From the cell containing the given text, extract its center point as [X, Y] coordinate. 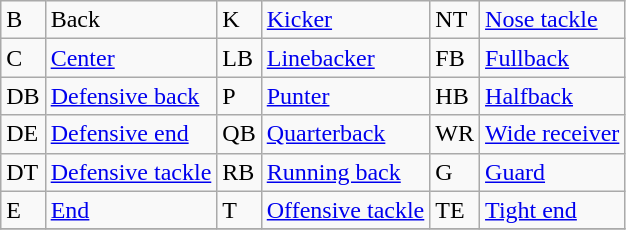
Back [131, 20]
E [23, 210]
Quarterback [346, 134]
End [131, 210]
Tight end [552, 210]
WR [455, 134]
Kicker [346, 20]
Center [131, 58]
LB [239, 58]
G [455, 172]
DT [23, 172]
Nose tackle [552, 20]
T [239, 210]
Wide receiver [552, 134]
TE [455, 210]
Defensive end [131, 134]
Defensive tackle [131, 172]
FB [455, 58]
P [239, 96]
QB [239, 134]
Halfback [552, 96]
K [239, 20]
DB [23, 96]
B [23, 20]
Linebacker [346, 58]
HB [455, 96]
Fullback [552, 58]
Punter [346, 96]
NT [455, 20]
Defensive back [131, 96]
Running back [346, 172]
DE [23, 134]
C [23, 58]
Offensive tackle [346, 210]
RB [239, 172]
Guard [552, 172]
